Capture the cell that displays the provided text and extract its [X, Y] central coordinate. 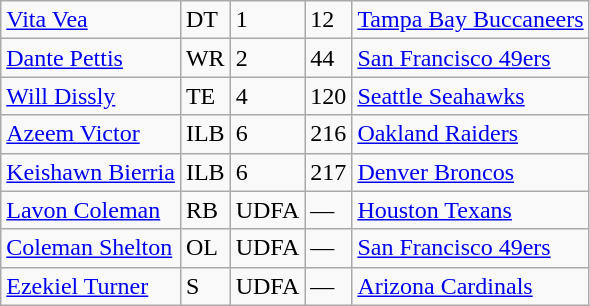
Oakland Raiders [470, 134]
Keishawn Bierria [91, 172]
217 [328, 172]
Houston Texans [470, 210]
2 [268, 58]
Tampa Bay Buccaneers [470, 20]
120 [328, 96]
Seattle Seahawks [470, 96]
Dante Pettis [91, 58]
44 [328, 58]
4 [268, 96]
Lavon Coleman [91, 210]
WR [205, 58]
S [205, 286]
Azeem Victor [91, 134]
Denver Broncos [470, 172]
Will Dissly [91, 96]
DT [205, 20]
Ezekiel Turner [91, 286]
Arizona Cardinals [470, 286]
1 [268, 20]
TE [205, 96]
Coleman Shelton [91, 248]
12 [328, 20]
RB [205, 210]
Vita Vea [91, 20]
OL [205, 248]
216 [328, 134]
